Return [x, y] of the center of cell containing provided text 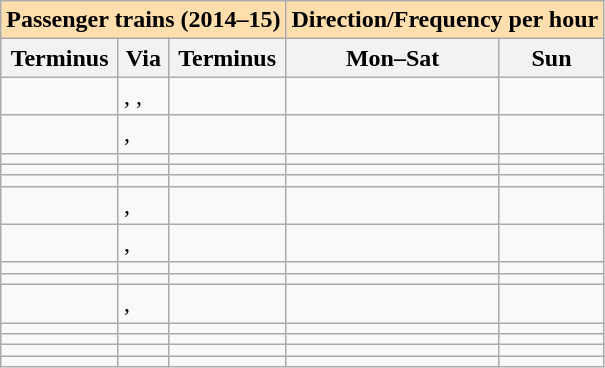
Direction/Frequency per hour [445, 20]
Passenger trains (2014–15) [144, 20]
, , [143, 96]
Sun [551, 58]
Via [143, 58]
Mon–Sat [392, 58]
